Search for the cell housing the specified text and yield its (X, Y) center coordinate. 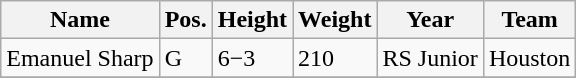
Team (529, 20)
Year (430, 20)
210 (335, 58)
6−3 (252, 58)
Height (252, 20)
Emanuel Sharp (80, 58)
G (186, 58)
Houston (529, 58)
RS Junior (430, 58)
Weight (335, 20)
Pos. (186, 20)
Name (80, 20)
